Detect which cell encompasses the target text, then output its (X, Y) center coordinate. 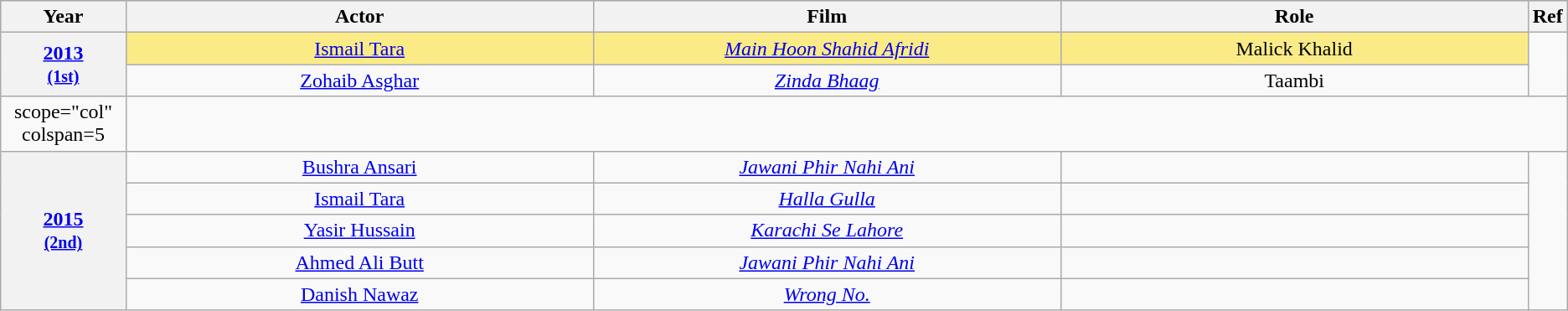
Yasir Hussain (359, 231)
Malick Khalid (1294, 49)
Bushra Ansari (359, 167)
Film (827, 17)
Ahmed Ali Butt (359, 262)
Karachi Se Lahore (827, 231)
Role (1294, 17)
Ref (1548, 17)
Danish Nawaz (359, 294)
Zohaib Asghar (359, 80)
Halla Gulla (827, 199)
Main Hoon Shahid Afridi (827, 49)
Year (64, 17)
Taambi (1294, 80)
2013(1st) (64, 65)
Wrong No. (827, 294)
Zinda Bhaag (827, 80)
Actor (359, 17)
2015(2nd) (64, 231)
scope="col" colspan=5 (64, 124)
